Return (x, y) of the center of cell containing provided text 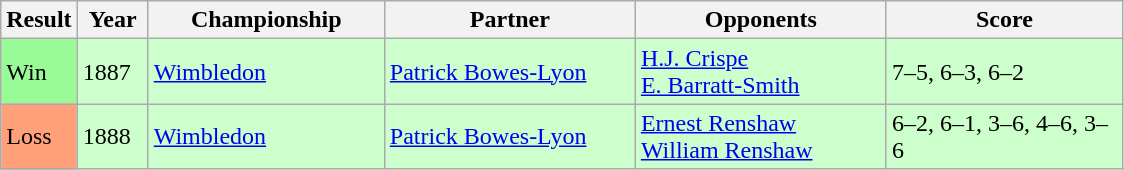
Loss (39, 136)
Year (112, 20)
7–5, 6–3, 6–2 (1004, 72)
1888 (112, 136)
1887 (112, 72)
H.J. Crispe E. Barratt-Smith (760, 72)
Partner (510, 20)
Ernest Renshaw William Renshaw (760, 136)
Win (39, 72)
Result (39, 20)
Championship (266, 20)
6–2, 6–1, 3–6, 4–6, 3–6 (1004, 136)
Score (1004, 20)
Opponents (760, 20)
